Determine the [X, Y] coordinate at the center of the cell enclosing the given text.  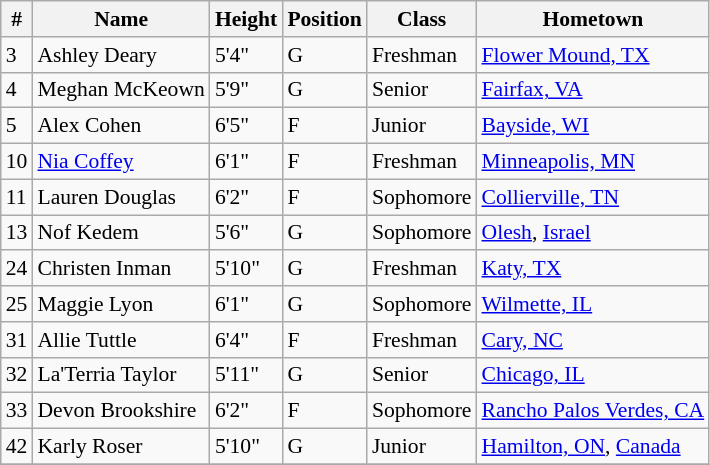
24 [17, 269]
Rancho Palos Verdes, CA [592, 411]
Bayside, WI [592, 126]
Hamilton, ON, Canada [592, 447]
Ashley Deary [120, 55]
13 [17, 233]
Nia Coffey [120, 162]
5 [17, 126]
Fairfax, VA [592, 90]
Devon Brookshire [120, 411]
Meghan McKeown [120, 90]
La'Terria Taylor [120, 375]
3 [17, 55]
6'5" [246, 126]
42 [17, 447]
Wilmette, IL [592, 304]
Lauren Douglas [120, 197]
Maggie Lyon [120, 304]
31 [17, 340]
Allie Tuttle [120, 340]
Katy, TX [592, 269]
Collierville, TN [592, 197]
Nof Kedem [120, 233]
# [17, 19]
33 [17, 411]
5'6" [246, 233]
Class [422, 19]
11 [17, 197]
Position [324, 19]
Cary, NC [592, 340]
5'11" [246, 375]
25 [17, 304]
4 [17, 90]
Chicago, IL [592, 375]
Name [120, 19]
Karly Roser [120, 447]
Height [246, 19]
6'4" [246, 340]
Alex Cohen [120, 126]
Hometown [592, 19]
5'9" [246, 90]
Christen Inman [120, 269]
Olesh, Israel [592, 233]
10 [17, 162]
Minneapolis, MN [592, 162]
Flower Mound, TX [592, 55]
32 [17, 375]
5'4" [246, 55]
